Identify which cell holds the provided text, then report its [x, y] central coordinate. 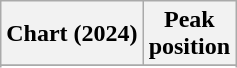
Peakposition [189, 34]
Chart (2024) [72, 34]
